Pinpoint the cell where the given text exists, returning its [x, y] midpoint coordinate. 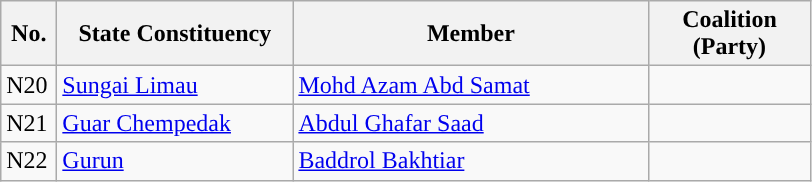
Gurun [175, 161]
Coalition (Party) [730, 34]
Baddrol Bakhtiar [471, 161]
Sungai Limau [175, 85]
Guar Chempedak [175, 123]
Abdul Ghafar Saad [471, 123]
N20 [29, 85]
State Constituency [175, 34]
No. [29, 34]
N22 [29, 161]
Member [471, 34]
Mohd Azam Abd Samat [471, 85]
N21 [29, 123]
